Extract the (x, y) coordinate from the center of the cell holding the provided text.  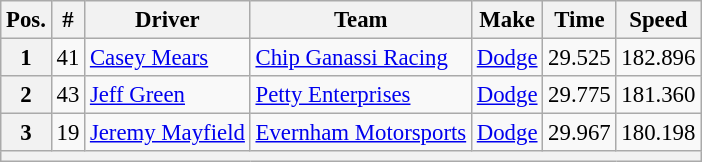
29.967 (580, 133)
Speed (658, 20)
3 (26, 133)
Driver (168, 20)
Time (580, 20)
Evernham Motorsports (360, 133)
Petty Enterprises (360, 95)
29.525 (580, 58)
19 (68, 133)
Team (360, 20)
Jeff Green (168, 95)
41 (68, 58)
29.775 (580, 95)
Pos. (26, 20)
182.896 (658, 58)
Make (506, 20)
43 (68, 95)
Chip Ganassi Racing (360, 58)
# (68, 20)
181.360 (658, 95)
Jeremy Mayfield (168, 133)
2 (26, 95)
1 (26, 58)
Casey Mears (168, 58)
180.198 (658, 133)
